From the cell containing the given text, extract its center point as (X, Y) coordinate. 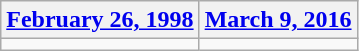
February 26, 1998 (100, 20)
March 9, 2016 (278, 20)
